Detect which cell encompasses the target text, then output its (X, Y) center coordinate. 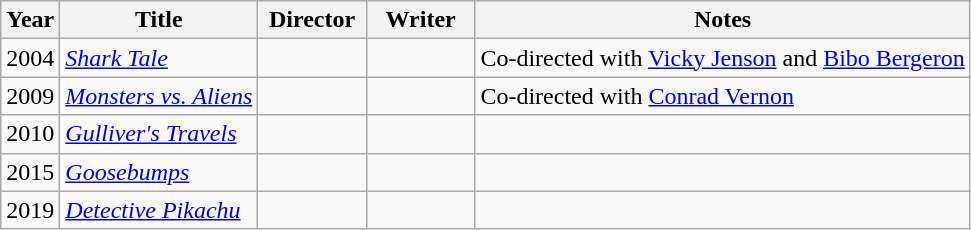
Goosebumps (159, 172)
2004 (30, 58)
Title (159, 20)
Monsters vs. Aliens (159, 96)
Notes (722, 20)
Shark Tale (159, 58)
2010 (30, 134)
Co-directed with Vicky Jenson and Bibo Bergeron (722, 58)
2015 (30, 172)
Detective Pikachu (159, 210)
Director (312, 20)
Gulliver's Travels (159, 134)
Writer (420, 20)
Year (30, 20)
Co-directed with Conrad Vernon (722, 96)
2019 (30, 210)
2009 (30, 96)
